Return [X, Y] of the center of cell containing provided text 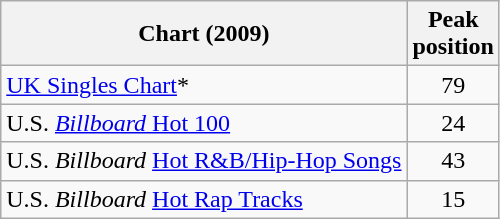
79 [453, 85]
Chart (2009) [204, 34]
U.S. Billboard Hot Rap Tracks [204, 199]
Peakposition [453, 34]
U.S. Billboard Hot 100 [204, 123]
UK Singles Chart* [204, 85]
24 [453, 123]
43 [453, 161]
U.S. Billboard Hot R&B/Hip-Hop Songs [204, 161]
15 [453, 199]
